Pinpoint the cell where the given text exists, returning its (X, Y) midpoint coordinate. 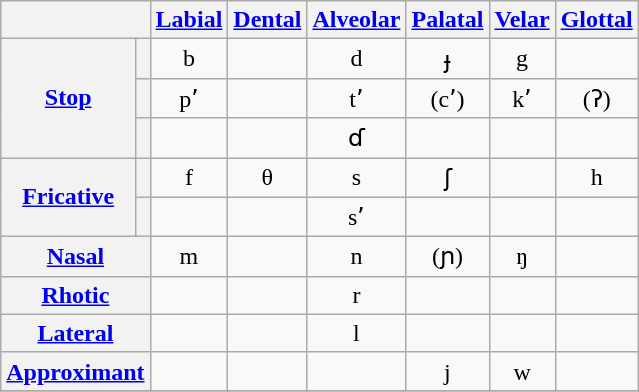
f (189, 178)
Palatal (448, 20)
Lateral (76, 333)
j (448, 371)
Dental (268, 20)
ɟ (448, 59)
kʼ (522, 98)
Fricative (68, 198)
θ (268, 178)
s (356, 178)
r (356, 295)
Labial (189, 20)
Glottal (596, 20)
ʃ (448, 178)
Nasal (76, 257)
m (189, 257)
(cʼ) (448, 98)
(ɲ) (448, 257)
ŋ (522, 257)
b (189, 59)
sʼ (356, 217)
(ʔ) (596, 98)
Alveolar (356, 20)
Rhotic (76, 295)
pʼ (189, 98)
ɗ (356, 138)
tʼ (356, 98)
w (522, 371)
n (356, 257)
g (522, 59)
l (356, 333)
Velar (522, 20)
d (356, 59)
h (596, 178)
Approximant (76, 371)
Stop (68, 98)
